From the cell containing the given text, extract its center point as [x, y] coordinate. 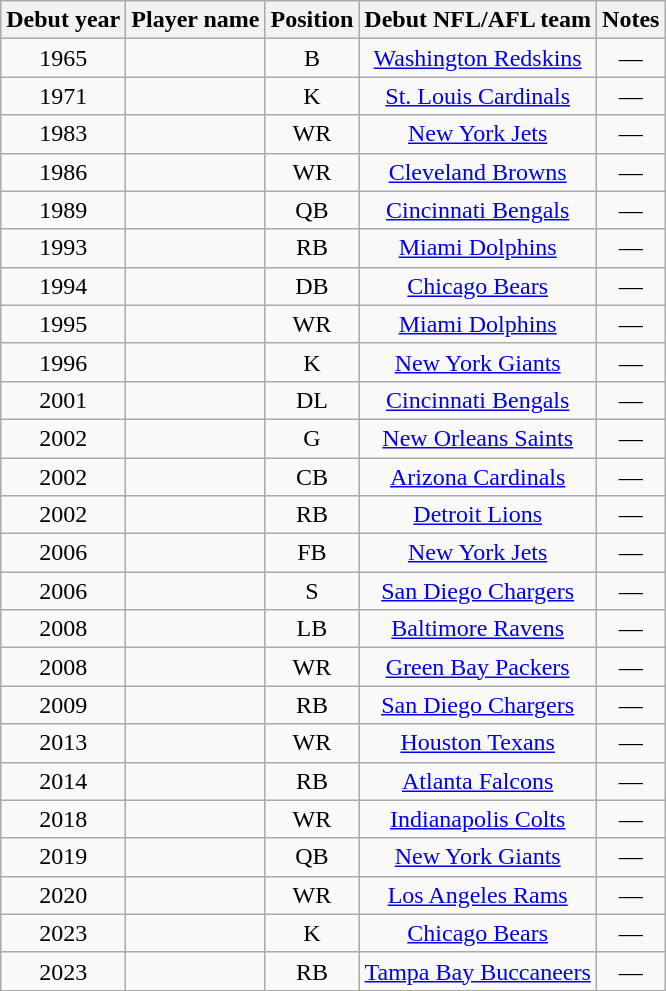
LB [312, 629]
Notes [631, 20]
Los Angeles Rams [478, 895]
FB [312, 553]
Debut NFL/AFL team [478, 20]
S [312, 591]
1994 [64, 286]
Detroit Lions [478, 515]
2018 [64, 819]
2001 [64, 400]
Baltimore Ravens [478, 629]
DB [312, 286]
New Orleans Saints [478, 438]
1965 [64, 58]
Indianapolis Colts [478, 819]
Houston Texans [478, 743]
2014 [64, 781]
St. Louis Cardinals [478, 96]
1983 [64, 134]
DL [312, 400]
B [312, 58]
1996 [64, 362]
Tampa Bay Buccaneers [478, 971]
G [312, 438]
Cleveland Browns [478, 172]
2009 [64, 705]
Arizona Cardinals [478, 477]
Atlanta Falcons [478, 781]
Debut year [64, 20]
1986 [64, 172]
Green Bay Packers [478, 667]
2019 [64, 857]
1995 [64, 324]
Washington Redskins [478, 58]
Position [312, 20]
CB [312, 477]
2020 [64, 895]
1993 [64, 248]
1989 [64, 210]
1971 [64, 96]
Player name [196, 20]
2013 [64, 743]
